Return [x, y] of the center of cell containing provided text 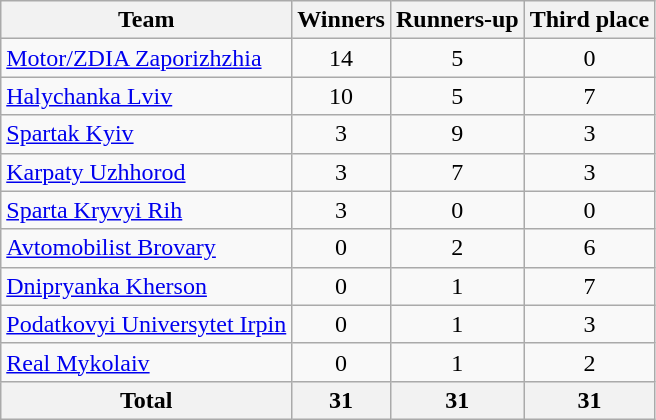
14 [342, 58]
Halychanka Lviv [146, 96]
Total [146, 400]
6 [589, 248]
Real Mykolaiv [146, 362]
Avtomobilist Brovary [146, 248]
Winners [342, 20]
9 [457, 134]
Team [146, 20]
Karpaty Uzhhorod [146, 172]
10 [342, 96]
Third place [589, 20]
Podatkovyi Universytet Irpin [146, 324]
Runners-up [457, 20]
Spartak Kyiv [146, 134]
Sparta Kryvyi Rih [146, 210]
Motor/ZDIA Zaporizhzhia [146, 58]
Dnipryanka Kherson [146, 286]
